Locate the cell with the specified text and output its [x, y] center coordinate. 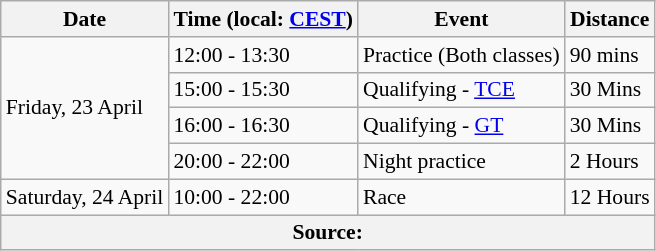
Practice (Both classes) [462, 55]
Distance [610, 19]
15:00 - 15:30 [263, 90]
Qualifying - TCE [462, 90]
Qualifying - GT [462, 126]
Time (local: CEST) [263, 19]
Friday, 23 April [85, 108]
12:00 - 13:30 [263, 55]
10:00 - 22:00 [263, 197]
Race [462, 197]
90 mins [610, 55]
12 Hours [610, 197]
Source: [328, 233]
Event [462, 19]
Night practice [462, 162]
Date [85, 19]
2 Hours [610, 162]
16:00 - 16:30 [263, 126]
Saturday, 24 April [85, 197]
20:00 - 22:00 [263, 162]
